For the text-containing cell, return its midpoint in [X, Y] coordinate format. 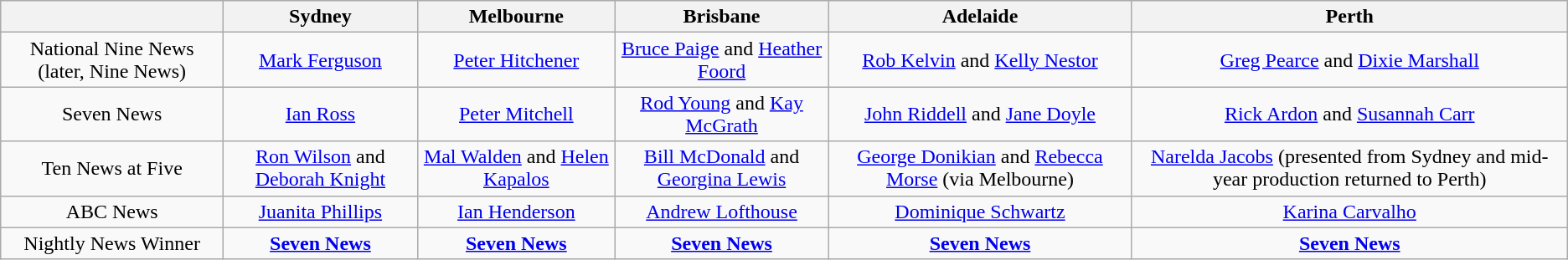
Brisbane [721, 17]
National Nine News (later, Nine News) [112, 60]
Adelaide [980, 17]
Dominique Schwartz [980, 212]
Peter Hitchener [516, 60]
Rod Young and Kay McGrath [721, 114]
Ian Ross [321, 114]
George Donikian and Rebecca Morse (via Melbourne) [980, 169]
Juanita Phillips [321, 212]
Ten News at Five [112, 169]
Sydney [321, 17]
Karina Carvalho [1349, 212]
Rick Ardon and Susannah Carr [1349, 114]
Nightly News Winner [112, 243]
Ian Henderson [516, 212]
Melbourne [516, 17]
Bruce Paige and Heather Foord [721, 60]
Rob Kelvin and Kelly Nestor [980, 60]
Peter Mitchell [516, 114]
Mal Walden and Helen Kapalos [516, 169]
Mark Ferguson [321, 60]
ABC News [112, 212]
Greg Pearce and Dixie Marshall [1349, 60]
Bill McDonald and Georgina Lewis [721, 169]
John Riddell and Jane Doyle [980, 114]
Andrew Lofthouse [721, 212]
Perth [1349, 17]
Ron Wilson and Deborah Knight [321, 169]
Narelda Jacobs (presented from Sydney and mid-year production returned to Perth) [1349, 169]
